Search for the cell housing the specified text and yield its (X, Y) center coordinate. 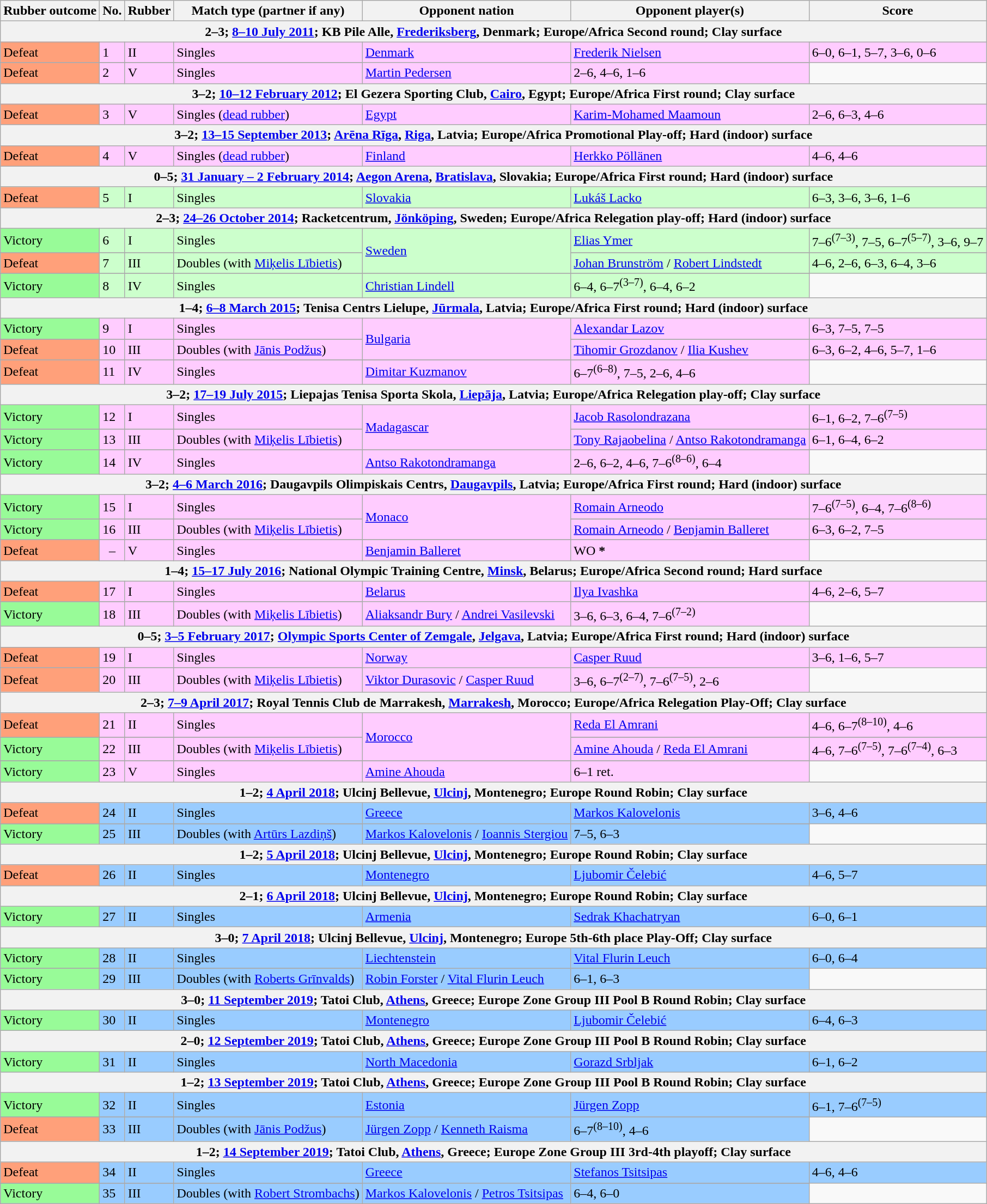
6–3, 7–5, 7–5 (898, 329)
Viktor Durasovic / Casper Ruud (466, 680)
Johan Brunström / Robert Lindstedt (690, 263)
6–1, 6–2 (898, 1062)
Jacob Rasolondrazana (690, 417)
20 (112, 680)
31 (112, 1062)
6–1, 6–3 (690, 979)
14 (112, 462)
Match type (partner if any) (268, 11)
Morocco (466, 737)
6–0, 6–4 (898, 958)
1–2; 14 September 2019; Tatoi Club, Athens, Greece; Europe Zone Group III 3rd-4th playoff; Clay surface (493, 1152)
Opponent player(s) (690, 11)
7–6(7–5), 6–4, 7–6(8–6) (898, 508)
Ilya Ivashka (690, 591)
7 (112, 263)
6–3, 6–2, 7–5 (898, 529)
Monaco (466, 517)
Amine Ahouda (466, 772)
13 (112, 439)
29 (112, 979)
28 (112, 958)
Egypt (466, 114)
Tony Rajaobelina / Antso Rakotondramanga (690, 439)
Alexandar Lazov (690, 329)
Score (898, 11)
1–2; 4 April 2018; Ulcinj Bellevue, Ulcinj, Montenegro; Europe Round Robin; Clay surface (493, 792)
6–4, 6–0 (690, 1193)
17 (112, 591)
4–6, 7–6(7–5), 7–6(7–4), 6–3 (898, 749)
Benjamin Balleret (466, 550)
3–2; 13–15 September 2013; Arēna Rīga, Riga, Latvia; Europe/Africa Promotional Play-off; Hard (indoor) surface (493, 135)
Madagascar (466, 427)
Sweden (466, 250)
2–6, 6–2, 4–6, 7–6(8–6), 6–4 (690, 462)
2–3; 24–26 October 2014; Racketcentrum, Jönköping, Sweden; Europe/Africa Relegation play-off; Hard (indoor) surface (493, 218)
21 (112, 725)
Martin Pedersen (466, 73)
3–2; 17–19 July 2015; Liepajas Tenisa Sporta Skola, Liepāja, Latvia; Europe/Africa Relegation play-off; Clay surface (493, 394)
Antso Rakotondramanga (466, 462)
1–2; 5 April 2018; Ulcinj Bellevue, Ulcinj, Montenegro; Europe Round Robin; Clay surface (493, 854)
26 (112, 875)
4–6, 2–6, 5–7 (898, 591)
6–7(6–8), 7–5, 2–6, 4–6 (690, 372)
Jürgen Zopp / Kenneth Raisma (466, 1129)
30 (112, 1020)
15 (112, 508)
3–0; 11 September 2019; Tatoi Club, Athens, Greece; Europe Zone Group III Pool B Round Robin; Clay surface (493, 1000)
2–3; 8–10 July 2011; KB Pile Alle, Frederiksberg, Denmark; Europe/Africa Second round; Clay surface (493, 32)
6–4, 6–3 (898, 1020)
11 (112, 372)
2–6, 4–6, 1–6 (690, 73)
Gorazd Srbljak (690, 1062)
1–4; 6–8 March 2015; Tenisa Centrs Lielupe, Jūrmala, Latvia; Europe/Africa First round; Hard (indoor) surface (493, 308)
– (112, 550)
Opponent nation (466, 11)
Estonia (466, 1105)
19 (112, 657)
Vital Flurin Leuch (690, 958)
Reda El Amrani (690, 725)
6–1 ret. (690, 772)
4–6, 2–6, 6–3, 6–4, 3–6 (898, 263)
Christian Lindell (466, 285)
Casper Ruud (690, 657)
Slovakia (466, 197)
Sedrak Khachatryan (690, 916)
9 (112, 329)
6–4, 6–7(3–7), 6–4, 6–2 (690, 285)
No. (112, 11)
25 (112, 834)
Denmark (466, 52)
7–5, 6–3 (690, 834)
Lukáš Lacko (690, 197)
6–1, 6–2, 7–6(7–5) (898, 417)
12 (112, 417)
Markos Kalovelonis / Ioannis Stergiou (466, 834)
Liechtenstein (466, 958)
Karim-Mohamed Maamoun (690, 114)
Rubber (149, 11)
24 (112, 813)
Frederik Nielsen (690, 52)
Tihomir Grozdanov / Ilia Kushev (690, 350)
Bulgaria (466, 339)
Norway (466, 657)
2–3; 7–9 April 2017; Royal Tennis Club de Marrakesh, Marrakesh, Morocco; Europe/Africa Relegation Play-Off; Clay surface (493, 702)
Finland (466, 156)
6–1, 7–6(7–5) (898, 1105)
Robin Forster / Vital Flurin Leuch (466, 979)
3–6, 4–6 (898, 813)
6–3, 6–2, 4–6, 5–7, 1–6 (898, 350)
6–0, 6–1, 5–7, 3–6, 0–6 (898, 52)
6–0, 6–1 (898, 916)
35 (112, 1193)
6–3, 3–6, 3–6, 1–6 (898, 197)
Romain Arneodo / Benjamin Balleret (690, 529)
Doubles (with Robert Strombachs) (268, 1193)
0–5; 31 January – 2 February 2014; Aegon Arena, Bratislava, Slovakia; Europe/Africa First round; Hard (indoor) surface (493, 176)
Jürgen Zopp (690, 1105)
Belarus (466, 591)
5 (112, 197)
Armenia (466, 916)
2–0; 12 September 2019; Tatoi Club, Athens, Greece; Europe Zone Group III Pool B Round Robin; Clay surface (493, 1041)
6–1, 6–4, 6–2 (898, 439)
18 (112, 614)
Markos Kalovelonis (690, 813)
1–4; 15–17 July 2016; National Olympic Training Centre, Minsk, Belarus; Europe/Africa Second round; Hard surface (493, 571)
Doubles (with Artūrs Lazdiņš) (268, 834)
6–7(8–10), 4–6 (690, 1129)
33 (112, 1129)
2–1; 6 April 2018; Ulcinj Bellevue, Ulcinj, Montenegro; Europe Round Robin; Clay surface (493, 896)
Stefanos Tsitsipas (690, 1172)
4 (112, 156)
2 (112, 73)
Romain Arneodo (690, 508)
Doubles (with Roberts Grīnvalds) (268, 979)
WO * (690, 550)
Aliaksandr Bury / Andrei Vasilevski (466, 614)
Markos Kalovelonis / Petros Tsitsipas (466, 1193)
6 (112, 241)
22 (112, 749)
27 (112, 916)
10 (112, 350)
1 (112, 52)
North Macedonia (466, 1062)
3–6, 6–7(2–7), 7–6(7–5), 2–6 (690, 680)
3–6, 6–3, 6–4, 7–6(7–2) (690, 614)
3–2; 4–6 March 2016; Daugavpils Olimpiskais Centrs, Daugavpils, Latvia; Europe/Africa First round; Hard (indoor) surface (493, 485)
4–6, 6–7(8–10), 4–6 (898, 725)
Elias Ymer (690, 241)
34 (112, 1172)
Dimitar Kuzmanov (466, 372)
3–6, 1–6, 5–7 (898, 657)
0–5; 3–5 February 2017; Olympic Sports Center of Zemgale, Jelgava, Latvia; Europe/Africa First round; Hard (indoor) surface (493, 637)
4–6, 5–7 (898, 875)
32 (112, 1105)
7–6(7–3), 7–5, 6–7(5–7), 3–6, 9–7 (898, 241)
16 (112, 529)
8 (112, 285)
1–2; 13 September 2019; Tatoi Club, Athens, Greece; Europe Zone Group III Pool B Round Robin; Clay surface (493, 1083)
Amine Ahouda / Reda El Amrani (690, 749)
Rubber outcome (50, 11)
3–0; 7 April 2018; Ulcinj Bellevue, Ulcinj, Montenegro; Europe 5th-6th place Play-Off; Clay surface (493, 937)
2–6, 6–3, 4–6 (898, 114)
3–2; 10–12 February 2012; El Gezera Sporting Club, Cairo, Egypt; Europe/Africa First round; Clay surface (493, 94)
3 (112, 114)
23 (112, 772)
Herkko Pöllänen (690, 156)
